Determine the [X, Y] coordinate at the center of the cell enclosing the given text.  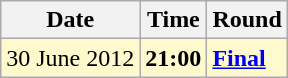
Final [247, 58]
21:00 [174, 58]
Round [247, 20]
Time [174, 20]
Date [70, 20]
30 June 2012 [70, 58]
